From the cell containing the given text, extract its center point as [x, y] coordinate. 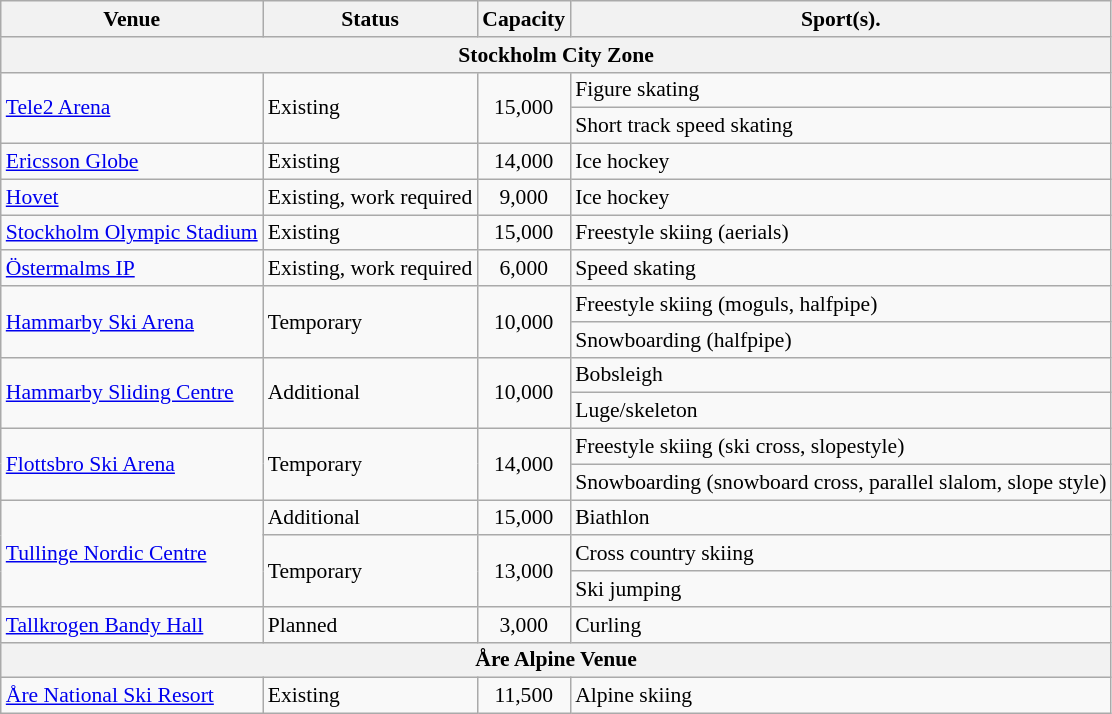
Snowboarding (snowboard cross, parallel slalom, slope style) [840, 482]
Tallkrogen Bandy Hall [132, 625]
Hovet [132, 197]
Alpine skiing [840, 696]
Freestyle skiing (ski cross, slopestyle) [840, 447]
Åre National Ski Resort [132, 696]
Hammarby Sliding Centre [132, 392]
6,000 [524, 269]
Speed skating [840, 269]
Luge/skeleton [840, 411]
11,500 [524, 696]
Åre Alpine Venue [556, 660]
Tele2 Arena [132, 108]
Stockholm City Zone [556, 55]
Curling [840, 625]
Flottsbro Ski Arena [132, 464]
Biathlon [840, 518]
Status [370, 19]
3,000 [524, 625]
Planned [370, 625]
Ski jumping [840, 589]
Short track speed skating [840, 126]
Östermalms IP [132, 269]
Stockholm Olympic Stadium [132, 233]
Capacity [524, 19]
Tullinge Nordic Centre [132, 554]
Freestyle skiing (moguls, halfpipe) [840, 304]
Sport(s). [840, 19]
Venue [132, 19]
9,000 [524, 197]
Cross country skiing [840, 554]
13,000 [524, 572]
Hammarby Ski Arena [132, 322]
Snowboarding (halfpipe) [840, 340]
Figure skating [840, 90]
Bobsleigh [840, 375]
Freestyle skiing (aerials) [840, 233]
Ericsson Globe [132, 162]
